From the cell containing the given text, extract its center point as [X, Y] coordinate. 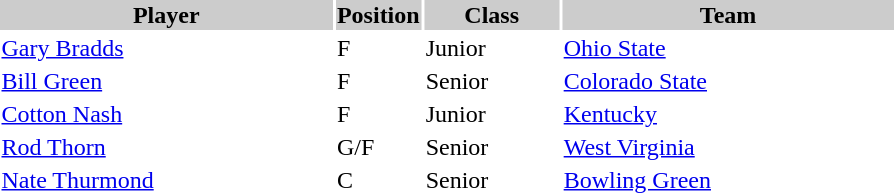
Class [492, 15]
Ohio State [728, 48]
Cotton Nash [166, 114]
Bill Green [166, 81]
Team [728, 15]
Gary Bradds [166, 48]
Kentucky [728, 114]
Rod Thorn [166, 147]
Player [166, 15]
Position [378, 15]
G/F [378, 147]
Colorado State [728, 81]
West Virginia [728, 147]
